Identify which cell holds the provided text, then report its [X, Y] central coordinate. 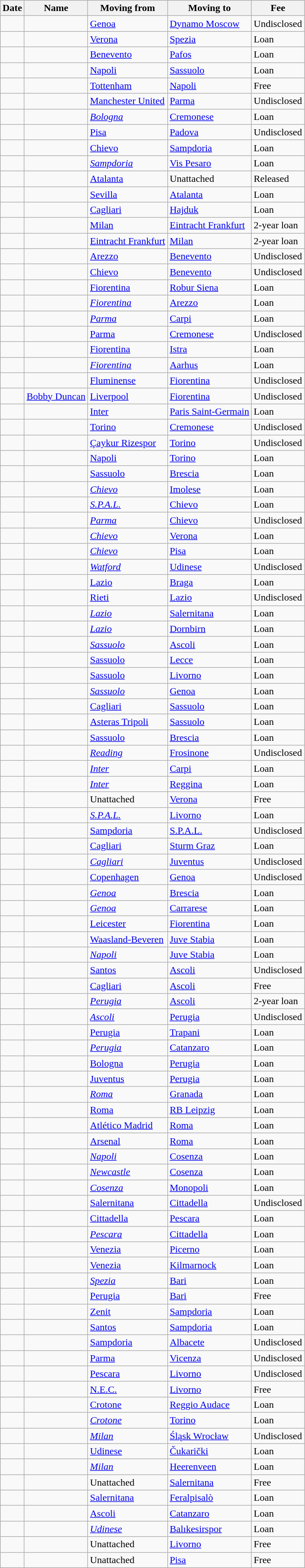
Dynamo Moscow [209, 24]
Dornbirn [209, 629]
Tottenham [128, 86]
Kilmarnock [209, 1265]
Bobby Duncan [56, 396]
Hajduk [209, 210]
Arsenal [128, 1141]
Granada [209, 1094]
Carrarese [209, 908]
Imolese [209, 489]
Frosinone [209, 753]
Moving from [128, 8]
Newcastle [128, 1172]
Čukarički [209, 1451]
Manchester United [128, 101]
Asteras Tripoli [128, 722]
Released [278, 179]
Watford [128, 567]
Waasland-Beveren [128, 939]
Picerno [209, 1250]
Reading [128, 753]
Copenhagen [128, 877]
Vis Pesaro [209, 163]
Zenit [128, 1312]
Atlético Madrid [128, 1125]
Pafos [209, 55]
RB Leipzig [209, 1110]
Monopoli [209, 1188]
N.E.C. [128, 1389]
Fluminense [128, 380]
Feralpisalò [209, 1498]
Leicester [128, 923]
Istra [209, 349]
Padova [209, 132]
Reggio Audace [209, 1405]
Name [56, 8]
Balıkesirspor [209, 1529]
Moving to [209, 8]
Fee [278, 8]
Reggina [209, 784]
Liverpool [128, 396]
Rieti [128, 598]
Vicenza [209, 1358]
Albacete [209, 1343]
Aarhus [209, 365]
Robur Siena [209, 287]
Date [12, 8]
Śląsk Wrocław [209, 1435]
Lecce [209, 660]
Trapani [209, 1032]
Braga [209, 582]
Sturm Graz [209, 846]
Çaykur Rizespor [128, 442]
Heerenveen [209, 1467]
Sevilla [128, 194]
Paris Saint-Germain [209, 411]
